Locate the cell with the specified text and output its [X, Y] center coordinate. 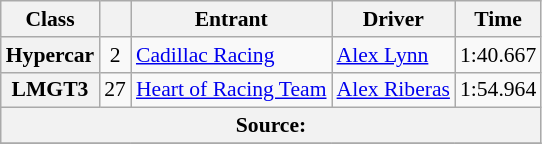
Time [498, 19]
2 [115, 55]
27 [115, 90]
Alex Lynn [394, 55]
Driver [394, 19]
Class [50, 19]
1:54.964 [498, 90]
Alex Riberas [394, 90]
Hypercar [50, 55]
LMGT3 [50, 90]
Cadillac Racing [232, 55]
Heart of Racing Team [232, 90]
Entrant [232, 19]
Source: [272, 126]
1:40.667 [498, 55]
